Capture the cell that displays the provided text and extract its [X, Y] central coordinate. 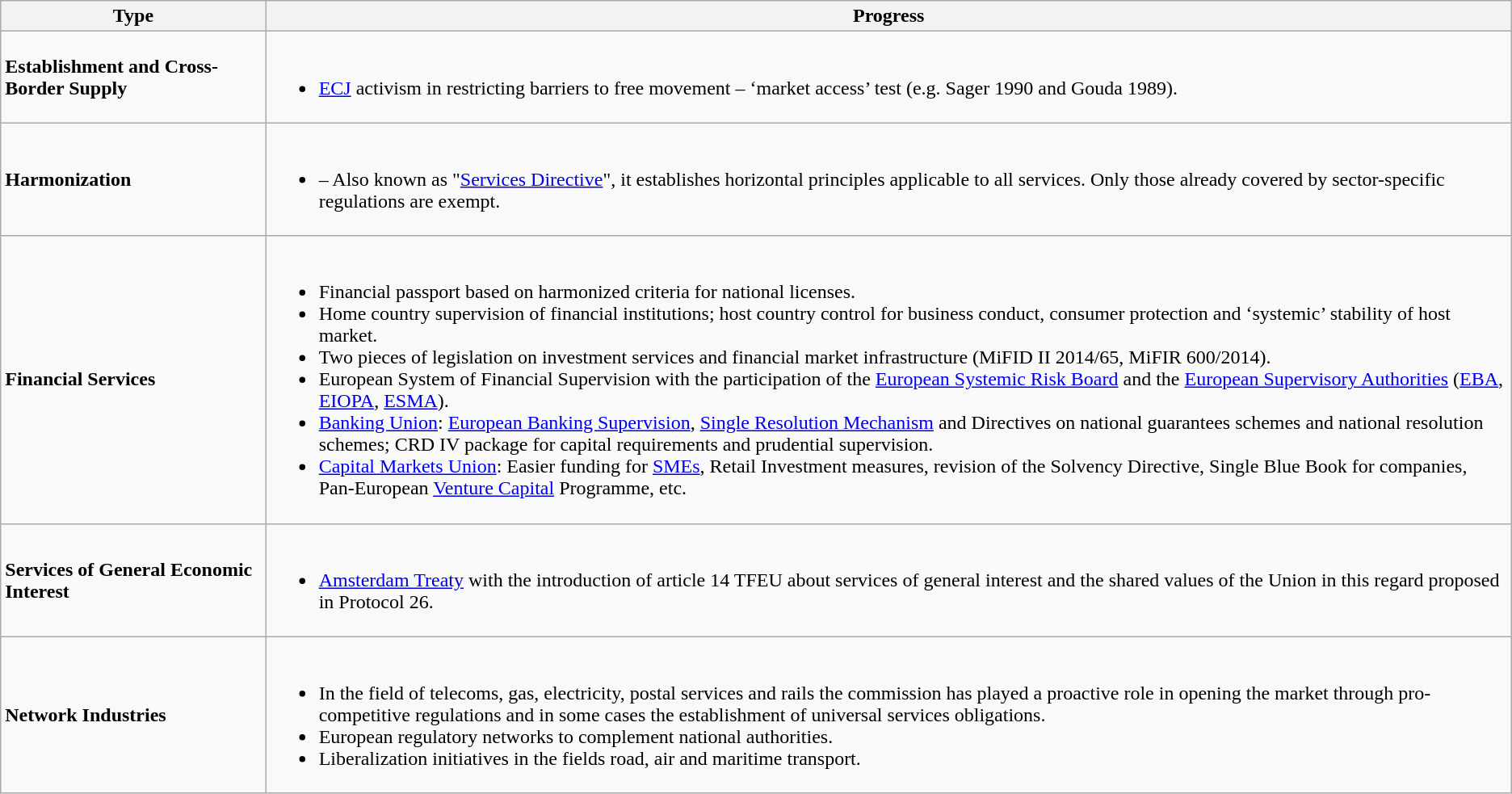
Type [133, 16]
Network Industries [133, 715]
Harmonization [133, 179]
ECJ activism in restricting barriers to free movement – ‘market access’ test (e.g. Sager 1990 and Gouda 1989). [888, 78]
Establishment and Cross-Border Supply [133, 78]
Progress [888, 16]
Financial Services [133, 380]
Services of General Economic Interest [133, 580]
